Detect which cell encompasses the target text, then output its [x, y] center coordinate. 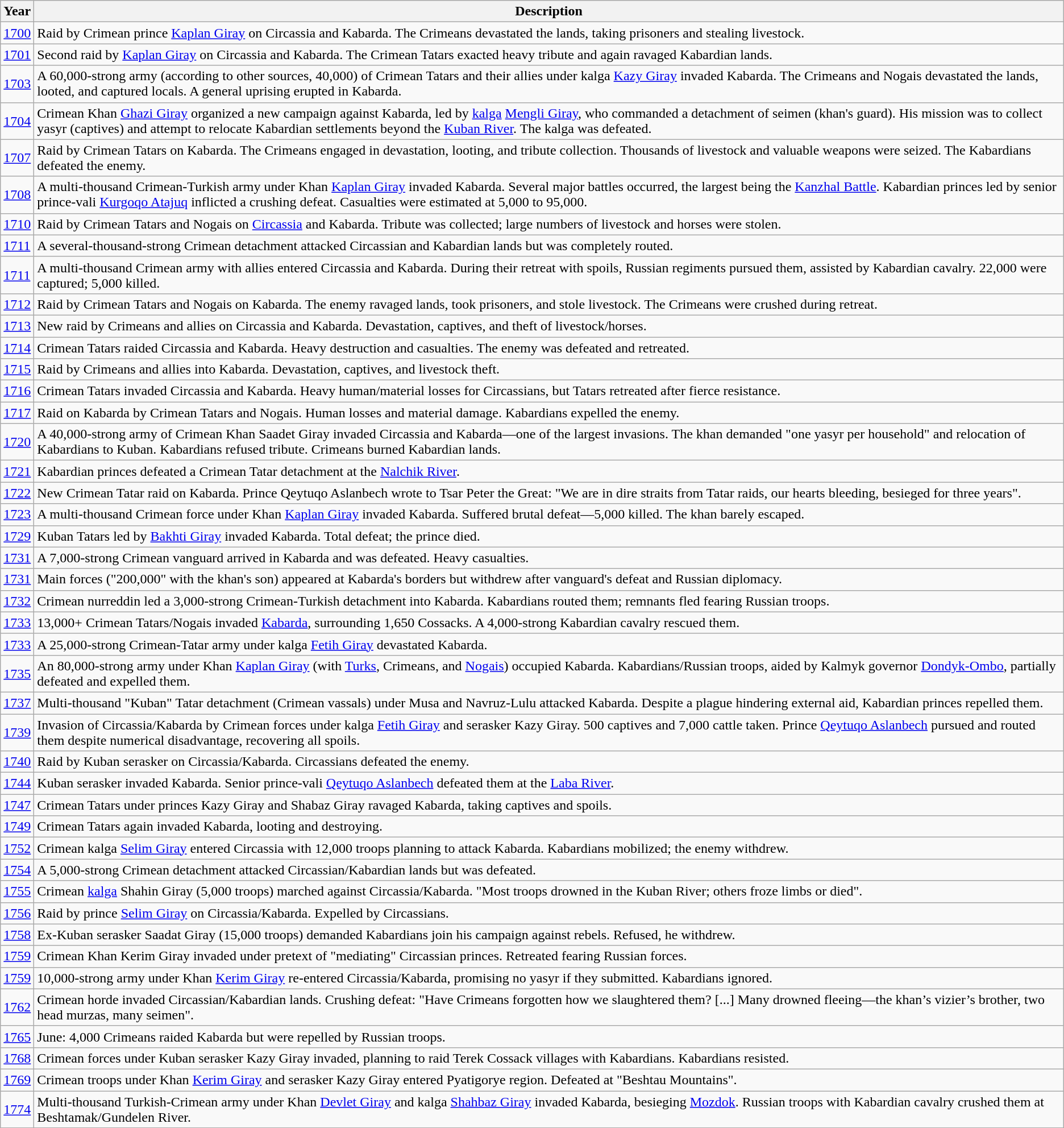
1707 [17, 158]
Crimean Khan Kerim Giray invaded under pretext of "mediating" Circassian princes. Retreated fearing Russian forces. [549, 956]
Second raid by Kaplan Giray on Circassia and Kabarda. The Crimean Tatars exacted heavy tribute and again ravaged Kabardian lands. [549, 55]
A several-thousand-strong Crimean detachment attacked Circassian and Kabardian lands but was completely routed. [549, 246]
Crimean kalga Shahin Giray (5,000 troops) marched against Circassia/Kabarda. "Most troops drowned in the Kuban River; others froze limbs or died". [549, 891]
10,000-strong army under Khan Kerim Giray re-entered Circassia/Kabarda, promising no yasyr if they submitted. Kabardians ignored. [549, 978]
1752 [17, 848]
Raid by prince Selim Giray on Circassia/Kabarda. Expelled by Circassians. [549, 913]
Crimean Tatars under princes Kazy Giray and Shabaz Giray ravaged Kabarda, taking captives and spoils. [549, 805]
1703 [17, 84]
Raid by Crimeans and allies into Kabarda. Devastation, captives, and livestock theft. [549, 370]
1715 [17, 370]
A 5,000-strong Crimean detachment attacked Circassian/Kabardian lands but was defeated. [549, 870]
Raid by Crimean Tatars and Nogais on Circassia and Kabarda. Tribute was collected; large numbers of livestock and horses were stolen. [549, 224]
1739 [17, 732]
1701 [17, 55]
Kuban Tatars led by Bakhti Giray invaded Kabarda. Total defeat; the prince died. [549, 536]
Kabardian princes defeated a Crimean Tatar detachment at the Nalchik River. [549, 471]
1740 [17, 762]
1729 [17, 536]
1735 [17, 673]
Raid on Kabarda by Crimean Tatars and Nogais. Human losses and material damage. Kabardians expelled the enemy. [549, 413]
Crimean Tatars again invaded Kabarda, looting and destroying. [549, 827]
1712 [17, 304]
1762 [17, 1007]
Crimean Tatars raided Circassia and Kabarda. Heavy destruction and casualties. The enemy was defeated and retreated. [549, 347]
Description [549, 11]
13,000+ Crimean Tatars/Nogais invaded Kabarda, surrounding 1,650 Cossacks. A 4,000-strong Kabardian cavalry rescued them. [549, 623]
1714 [17, 347]
1716 [17, 391]
Raid by Crimean Tatars and Nogais on Kabarda. The enemy ravaged lands, took prisoners, and stole livestock. The Crimeans were crushed during retreat. [549, 304]
Crimean troops under Khan Kerim Giray and serasker Kazy Giray entered Pyatigorye region. Defeated at "Beshtau Mountains". [549, 1080]
New raid by Crimeans and allies on Circassia and Kabarda. Devastation, captives, and theft of livestock/horses. [549, 326]
1713 [17, 326]
Crimean kalga Selim Giray entered Circassia with 12,000 troops planning to attack Kabarda. Kabardians mobilized; the enemy withdrew. [549, 848]
1765 [17, 1036]
Ex-Kuban serasker Saadat Giray (15,000 troops) demanded Kabardians join his campaign against rebels. Refused, he withdrew. [549, 935]
1756 [17, 913]
1774 [17, 1109]
1768 [17, 1058]
1704 [17, 121]
1708 [17, 194]
1721 [17, 471]
Kuban serasker invaded Kabarda. Senior prince-vali Qeytuqo Aslanbech defeated them at the Laba River. [549, 783]
1723 [17, 515]
Year [17, 11]
1710 [17, 224]
Crimean nurreddin led a 3,000-strong Crimean-Turkish detachment into Kabarda. Kabardians routed them; remnants fled fearing Russian troops. [549, 601]
A 25,000-strong Crimean-Tatar army under kalga Fetih Giray devastated Kabarda. [549, 644]
1754 [17, 870]
Main forces ("200,000" with the khan's son) appeared at Kabarda's borders but withdrew after vanguard's defeat and Russian diplomacy. [549, 579]
1758 [17, 935]
1720 [17, 442]
A multi-thousand Crimean force under Khan Kaplan Giray invaded Kabarda. Suffered brutal defeat—5,000 killed. The khan barely escaped. [549, 515]
Crimean forces under Kuban serasker Kazy Giray invaded, planning to raid Terek Cossack villages with Kabardians. Kabardians resisted. [549, 1058]
1700 [17, 33]
1732 [17, 601]
1769 [17, 1080]
Raid by Crimean prince Kaplan Giray on Circassia and Kabarda. The Crimeans devastated the lands, taking prisoners and stealing livestock. [549, 33]
Crimean Tatars invaded Circassia and Kabarda. Heavy human/material losses for Circassians, but Tatars retreated after fierce resistance. [549, 391]
1744 [17, 783]
1747 [17, 805]
1717 [17, 413]
A 7,000-strong Crimean vanguard arrived in Kabarda and was defeated. Heavy casualties. [549, 558]
1737 [17, 703]
1755 [17, 891]
1722 [17, 493]
June: 4,000 Crimeans raided Kabarda but were repelled by Russian troops. [549, 1036]
1749 [17, 827]
Raid by Kuban serasker on Circassia/Kabarda. Circassians defeated the enemy. [549, 762]
